Return the [x, y] coordinate for the center point of the cell that contains the specified text.  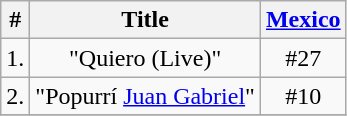
1. [16, 58]
#10 [303, 96]
Title [146, 20]
Mexico [303, 20]
# [16, 20]
"Popurrí Juan Gabriel" [146, 96]
"Quiero (Live)" [146, 58]
#27 [303, 58]
2. [16, 96]
